Capture the cell that displays the provided text and extract its (x, y) central coordinate. 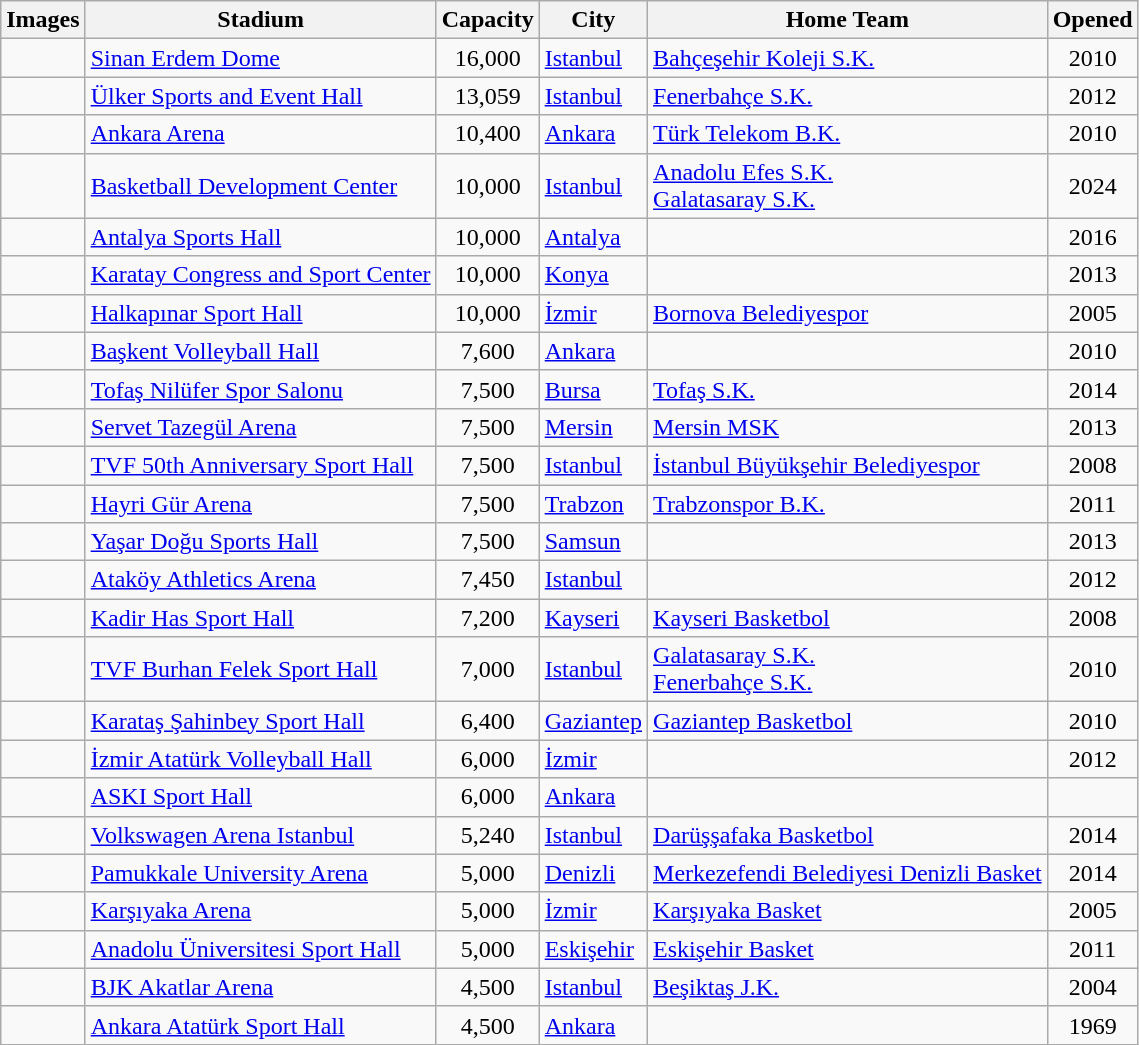
TVF 50th Anniversary Sport Hall (260, 465)
16,000 (488, 58)
Antalya Sports Hall (260, 237)
Hayri Gür Arena (260, 503)
Trabzon (593, 503)
Ülker Sports and Event Hall (260, 96)
Anadolu Üniversitesi Sport Hall (260, 949)
Antalya (593, 237)
Bahçeşehir Koleji S.K. (848, 58)
Halkapınar Sport Hall (260, 313)
Home Team (848, 20)
Gaziantep Basketbol (848, 721)
ASKI Sport Hall (260, 797)
Ataköy Athletics Arena (260, 580)
Samsun (593, 542)
5,240 (488, 835)
Bornova Belediyespor (848, 313)
Gaziantep (593, 721)
Ankara Atatürk Sport Hall (260, 1025)
10,400 (488, 134)
Yaşar Doğu Sports Hall (260, 542)
2004 (1092, 987)
Anadolu Efes S.K. Galatasaray S.K. (848, 186)
Eskişehir Basket (848, 949)
7,600 (488, 351)
7,000 (488, 670)
2024 (1092, 186)
Beşiktaş J.K. (848, 987)
Tofaş S.K. (848, 389)
Karataş Şahinbey Sport Hall (260, 721)
Eskişehir (593, 949)
7,200 (488, 618)
Pamukkale University Arena (260, 873)
Karatay Congress and Sport Center (260, 275)
6,400 (488, 721)
BJK Akatlar Arena (260, 987)
Konya (593, 275)
İzmir Atatürk Volleyball Hall (260, 759)
2016 (1092, 237)
Opened (1092, 20)
Kayseri (593, 618)
Bursa (593, 389)
13,059 (488, 96)
Images (43, 20)
Basketball Development Center (260, 186)
Fenerbahçe S.K. (848, 96)
Trabzonspor B.K. (848, 503)
Mersin (593, 427)
Capacity (488, 20)
Darüşşafaka Basketbol (848, 835)
Türk Telekom B.K. (848, 134)
Ankara Arena (260, 134)
Merkezefendi Belediyesi Denizli Basket (848, 873)
Denizli (593, 873)
Galatasaray S.K. Fenerbahçe S.K. (848, 670)
Tofaş Nilüfer Spor Salonu (260, 389)
Mersin MSK (848, 427)
City (593, 20)
Stadium (260, 20)
Başkent Volleyball Hall (260, 351)
Karşıyaka Arena (260, 911)
Sinan Erdem Dome (260, 58)
Kadir Has Sport Hall (260, 618)
7,450 (488, 580)
Servet Tazegül Arena (260, 427)
Karşıyaka Basket (848, 911)
İstanbul Büyükşehir Belediyespor (848, 465)
1969 (1092, 1025)
TVF Burhan Felek Sport Hall (260, 670)
Volkswagen Arena Istanbul (260, 835)
Kayseri Basketbol (848, 618)
